For the text-containing cell, return its midpoint in [X, Y] coordinate format. 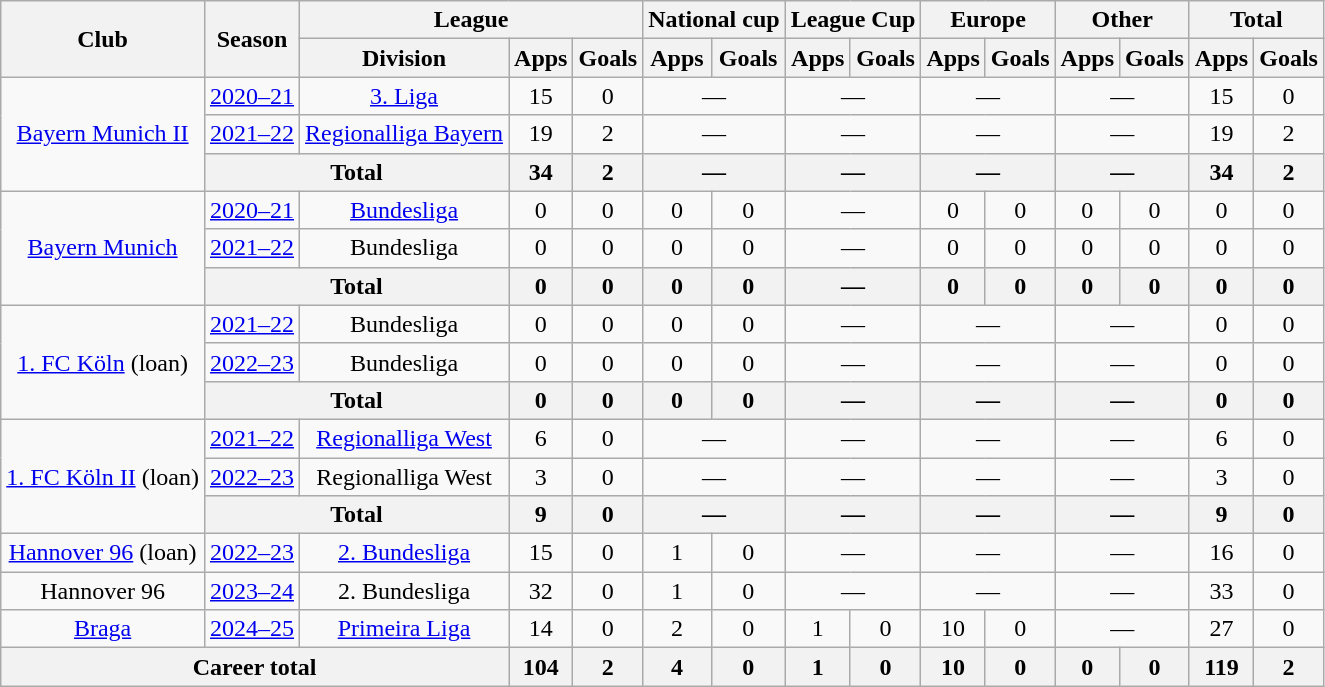
National cup [714, 20]
Hannover 96 [103, 591]
Division [404, 58]
104 [541, 667]
Hannover 96 (loan) [103, 553]
14 [541, 629]
Season [252, 39]
27 [1221, 629]
Club [103, 39]
1. FC Köln II (loan) [103, 476]
119 [1221, 667]
1. FC Köln (loan) [103, 362]
League Cup [853, 20]
2024–25 [252, 629]
2023–24 [252, 591]
4 [677, 667]
3. Liga [404, 96]
Bayern Munich II [103, 134]
Europe [988, 20]
Regionalliga Bayern [404, 134]
Other [1122, 20]
League [472, 20]
Bayern Munich [103, 248]
33 [1221, 591]
16 [1221, 553]
Primeira Liga [404, 629]
Braga [103, 629]
32 [541, 591]
Career total [255, 667]
